Find where the given text appears and provide that cell's center as [X, Y] coordinate. 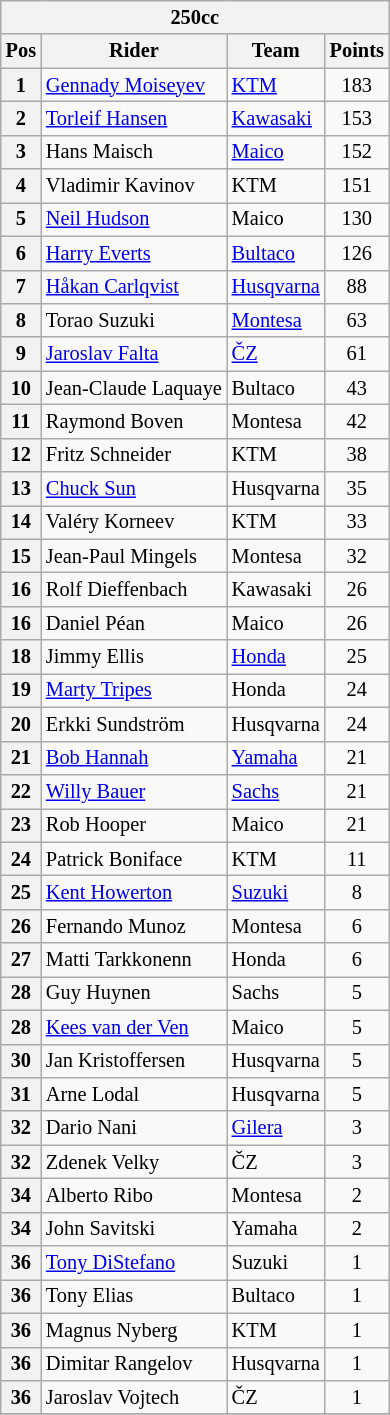
12 [21, 455]
Team [276, 51]
Jean-Paul Mingels [134, 556]
Arne Lodal [134, 1094]
Matti Tarkkonenn [134, 960]
151 [357, 186]
126 [357, 253]
Bob Hannah [134, 758]
9 [21, 354]
Rob Hooper [134, 825]
88 [357, 287]
Jaroslav Falta [134, 354]
Torleif Hansen [134, 118]
61 [357, 354]
Valéry Korneev [134, 522]
130 [357, 219]
250cc [195, 17]
Guy Huynen [134, 993]
153 [357, 118]
Rolf Dieffenbach [134, 589]
13 [21, 489]
30 [21, 1061]
43 [357, 388]
Tony DiStefano [134, 1263]
38 [357, 455]
Gennady Moiseyev [134, 85]
Zdenek Velky [134, 1162]
14 [21, 522]
Jaroslav Vojtech [134, 1397]
Kent Howerton [134, 892]
Daniel Péan [134, 623]
Tony Elias [134, 1296]
10 [21, 388]
152 [357, 152]
Fritz Schneider [134, 455]
Jan Kristoffersen [134, 1061]
Willy Bauer [134, 791]
23 [21, 825]
Neil Hudson [134, 219]
Vladimir Kavinov [134, 186]
Hans Maisch [134, 152]
Erkki Sundström [134, 724]
35 [357, 489]
Håkan Carlqvist [134, 287]
Jean-Claude Laquaye [134, 388]
7 [21, 287]
Raymond Boven [134, 421]
Fernando Munoz [134, 926]
31 [21, 1094]
Jimmy Ellis [134, 657]
Patrick Boniface [134, 859]
Gilera [276, 1128]
15 [21, 556]
Pos [21, 51]
4 [21, 186]
Dario Nani [134, 1128]
Marty Tripes [134, 690]
20 [21, 724]
63 [357, 320]
Harry Everts [134, 253]
42 [357, 421]
Dimitar Rangelov [134, 1364]
33 [357, 522]
Rider [134, 51]
Magnus Nyberg [134, 1330]
183 [357, 85]
Torao Suzuki [134, 320]
John Savitski [134, 1229]
19 [21, 690]
27 [21, 960]
Points [357, 51]
Alberto Ribo [134, 1195]
Chuck Sun [134, 489]
18 [21, 657]
22 [21, 791]
Kees van der Ven [134, 1027]
